Provide the (X, Y) coordinate of the cell's center where the given text is located.  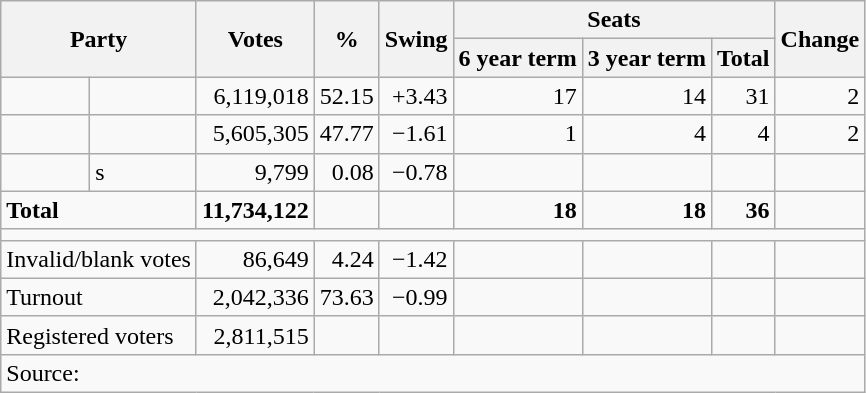
s (144, 172)
0.08 (346, 172)
17 (518, 96)
14 (646, 96)
−1.42 (416, 259)
−0.78 (416, 172)
−0.99 (416, 297)
Seats (614, 20)
−1.61 (416, 134)
Party (99, 39)
Change (820, 39)
3 year term (646, 58)
% (346, 39)
Invalid/blank votes (99, 259)
1 (518, 134)
+3.43 (416, 96)
Source: (433, 373)
6,119,018 (255, 96)
5,605,305 (255, 134)
Swing (416, 39)
2,811,515 (255, 335)
6 year term (518, 58)
Votes (255, 39)
52.15 (346, 96)
Turnout (99, 297)
4.24 (346, 259)
47.77 (346, 134)
2,042,336 (255, 297)
Registered voters (99, 335)
36 (743, 210)
86,649 (255, 259)
11,734,122 (255, 210)
31 (743, 96)
73.63 (346, 297)
9,799 (255, 172)
